Extract the (X, Y) coordinate from the center of the cell holding the provided text.  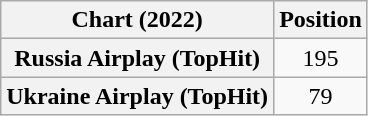
79 (321, 96)
Chart (2022) (138, 20)
Russia Airplay (TopHit) (138, 58)
Position (321, 20)
195 (321, 58)
Ukraine Airplay (TopHit) (138, 96)
